From the cell containing the given text, extract its center point as (x, y) coordinate. 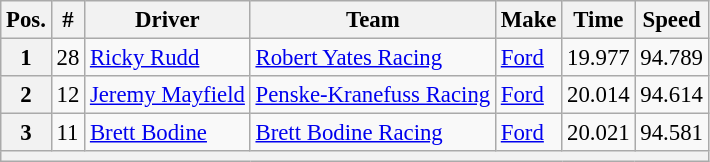
12 (68, 95)
Driver (168, 20)
94.581 (672, 133)
1 (26, 58)
Team (372, 20)
Time (598, 20)
28 (68, 58)
20.021 (598, 133)
Speed (672, 20)
94.614 (672, 95)
11 (68, 133)
3 (26, 133)
# (68, 20)
Brett Bodine Racing (372, 133)
2 (26, 95)
Jeremy Mayfield (168, 95)
19.977 (598, 58)
Ricky Rudd (168, 58)
Make (528, 20)
94.789 (672, 58)
Penske-Kranefuss Racing (372, 95)
20.014 (598, 95)
Robert Yates Racing (372, 58)
Pos. (26, 20)
Brett Bodine (168, 133)
